Provide the [X, Y] coordinate of the cell's center where the given text is located.  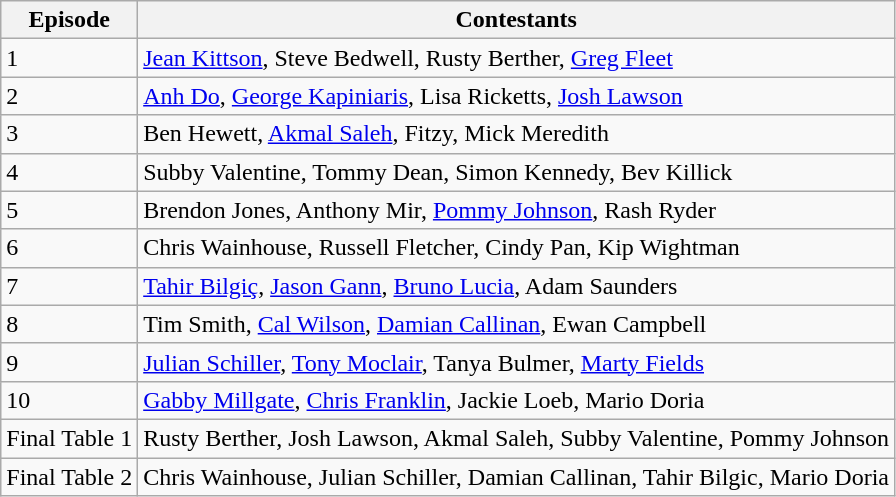
5 [70, 210]
Julian Schiller, Tony Moclair, Tanya Bulmer, Marty Fields [516, 362]
Chris Wainhouse, Russell Fletcher, Cindy Pan, Kip Wightman [516, 248]
Ben Hewett, Akmal Saleh, Fitzy, Mick Meredith [516, 134]
Episode [70, 20]
Contestants [516, 20]
7 [70, 286]
4 [70, 172]
3 [70, 134]
1 [70, 58]
6 [70, 248]
Anh Do, George Kapiniaris, Lisa Ricketts, Josh Lawson [516, 96]
Chris Wainhouse, Julian Schiller, Damian Callinan, Tahir Bilgic, Mario Doria [516, 477]
10 [70, 400]
Subby Valentine, Tommy Dean, Simon Kennedy, Bev Killick [516, 172]
Rusty Berther, Josh Lawson, Akmal Saleh, Subby Valentine, Pommy Johnson [516, 438]
9 [70, 362]
Brendon Jones, Anthony Mir, Pommy Johnson, Rash Ryder [516, 210]
Jean Kittson, Steve Bedwell, Rusty Berther, Greg Fleet [516, 58]
Tim Smith, Cal Wilson, Damian Callinan, Ewan Campbell [516, 324]
2 [70, 96]
Final Table 1 [70, 438]
Tahir Bilgiç, Jason Gann, Bruno Lucia, Adam Saunders [516, 286]
Gabby Millgate, Chris Franklin, Jackie Loeb, Mario Doria [516, 400]
Final Table 2 [70, 477]
8 [70, 324]
